Detect which cell encompasses the target text, then output its [x, y] center coordinate. 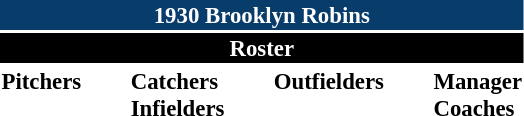
1930 Brooklyn Robins [262, 15]
Roster [262, 48]
